Locate the cell with the specified text and output its (x, y) center coordinate. 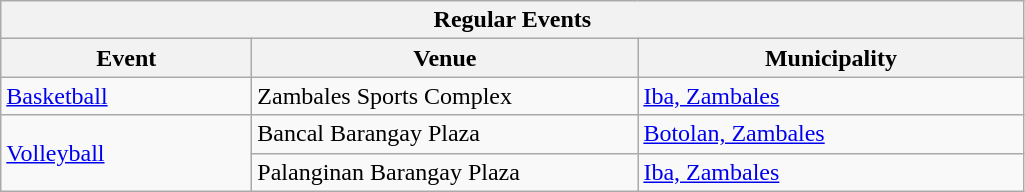
Regular Events (512, 20)
Volleyball (126, 153)
Event (126, 58)
Palanginan Barangay Plaza (445, 172)
Botolan, Zambales (831, 134)
Municipality (831, 58)
Basketball (126, 96)
Bancal Barangay Plaza (445, 134)
Zambales Sports Complex (445, 96)
Venue (445, 58)
